Find where the given text appears and provide that cell's center as [X, Y] coordinate. 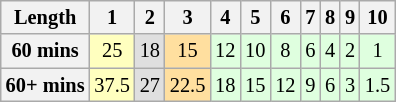
37.5 [112, 85]
25 [112, 51]
27 [150, 85]
60 mins [46, 51]
7 [310, 17]
1.5 [378, 85]
60+ mins [46, 85]
Length [46, 17]
5 [255, 17]
22.5 [188, 85]
